Determine the (X, Y) coordinate at the center of the cell enclosing the given text.  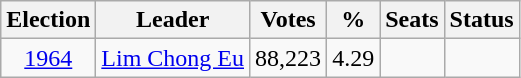
Status (482, 20)
88,223 (288, 58)
Lim Chong Eu (173, 58)
4.29 (354, 58)
Election (48, 20)
Seats (412, 20)
Votes (288, 20)
Leader (173, 20)
% (354, 20)
1964 (48, 58)
